Capture the cell that displays the provided text and extract its (x, y) central coordinate. 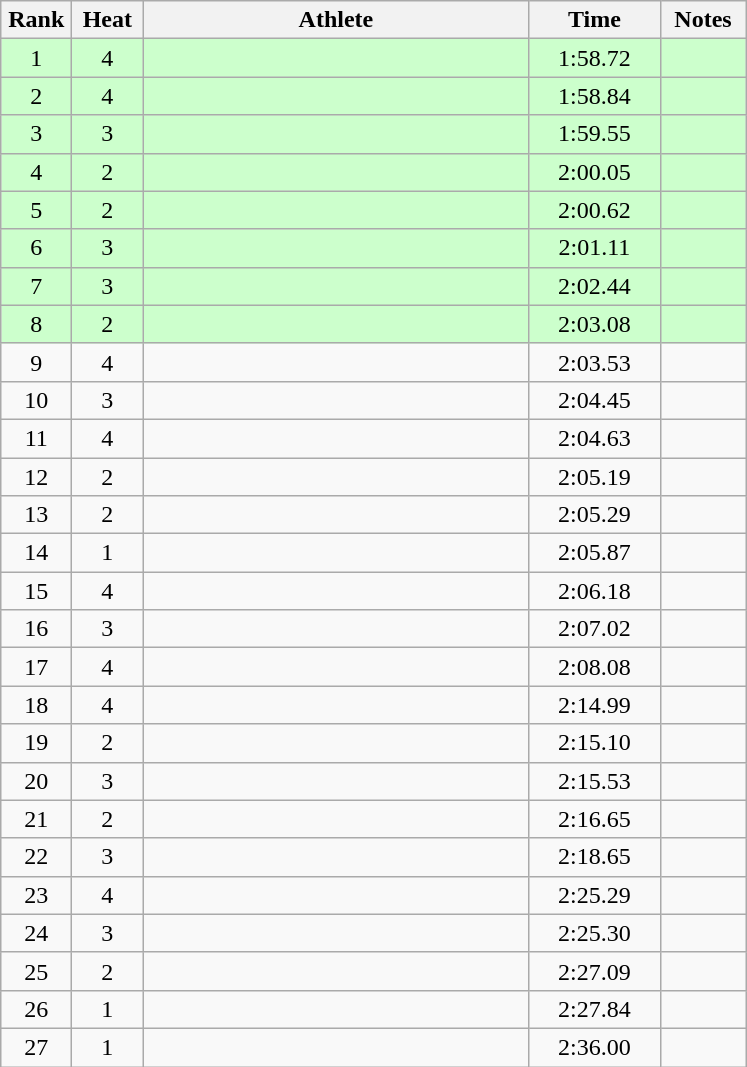
15 (36, 591)
27 (36, 1047)
23 (36, 895)
9 (36, 362)
2:04.45 (594, 400)
1:58.84 (594, 96)
2:03.08 (594, 324)
1:59.55 (594, 134)
Heat (108, 20)
7 (36, 286)
2:00.05 (594, 172)
Rank (36, 20)
6 (36, 248)
2:25.29 (594, 895)
2:25.30 (594, 933)
2:00.62 (594, 210)
2:14.99 (594, 705)
25 (36, 971)
2:15.53 (594, 781)
5 (36, 210)
14 (36, 553)
2:01.11 (594, 248)
2:05.29 (594, 515)
2:27.84 (594, 1009)
13 (36, 515)
2:04.63 (594, 438)
10 (36, 400)
2:36.00 (594, 1047)
2:05.19 (594, 477)
19 (36, 743)
8 (36, 324)
18 (36, 705)
17 (36, 667)
2:02.44 (594, 286)
2:27.09 (594, 971)
24 (36, 933)
26 (36, 1009)
Notes (703, 20)
Athlete (336, 20)
2:16.65 (594, 819)
Time (594, 20)
2:06.18 (594, 591)
21 (36, 819)
2:05.87 (594, 553)
20 (36, 781)
2:18.65 (594, 857)
2:15.10 (594, 743)
16 (36, 629)
11 (36, 438)
2:08.08 (594, 667)
2:03.53 (594, 362)
2:07.02 (594, 629)
12 (36, 477)
1:58.72 (594, 58)
22 (36, 857)
